Scan for the cell matching the given text and deliver its [X, Y] coordinate at center. 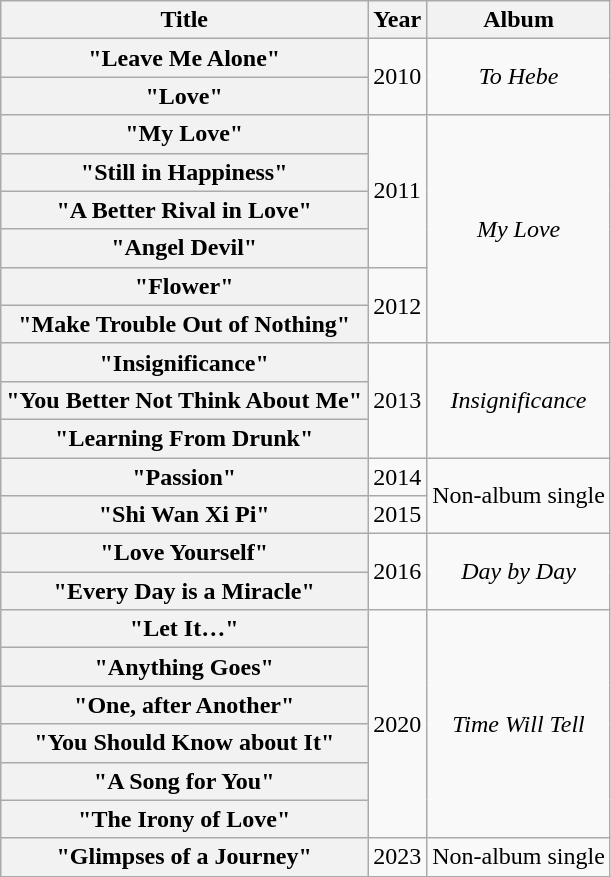
2013 [398, 400]
"The Irony of Love" [184, 819]
Insignificance [519, 400]
2016 [398, 572]
Album [519, 20]
2012 [398, 305]
"Passion" [184, 477]
Title [184, 20]
"One, after Another" [184, 705]
"A Song for You" [184, 781]
Day by Day [519, 572]
"Learning From Drunk" [184, 438]
Time Will Tell [519, 724]
"Anything Goes" [184, 667]
"Love" [184, 96]
"You Should Know about It" [184, 743]
Year [398, 20]
My Love [519, 229]
"My Love" [184, 134]
2023 [398, 857]
To Hebe [519, 77]
"Insignificance" [184, 362]
"Glimpses of a Journey" [184, 857]
"Shi Wan Xi Pi" [184, 515]
"Angel Devil" [184, 248]
2010 [398, 77]
"Let It…" [184, 629]
"Leave Me Alone" [184, 58]
"Love Yourself" [184, 553]
2014 [398, 477]
"Still in Happiness" [184, 172]
2015 [398, 515]
2011 [398, 191]
"Flower" [184, 286]
"A Better Rival in Love" [184, 210]
"Every Day is a Miracle" [184, 591]
"You Better Not Think About Me" [184, 400]
"Make Trouble Out of Nothing" [184, 324]
2020 [398, 724]
